Extract the [X, Y] coordinate from the center of the cell holding the provided text.  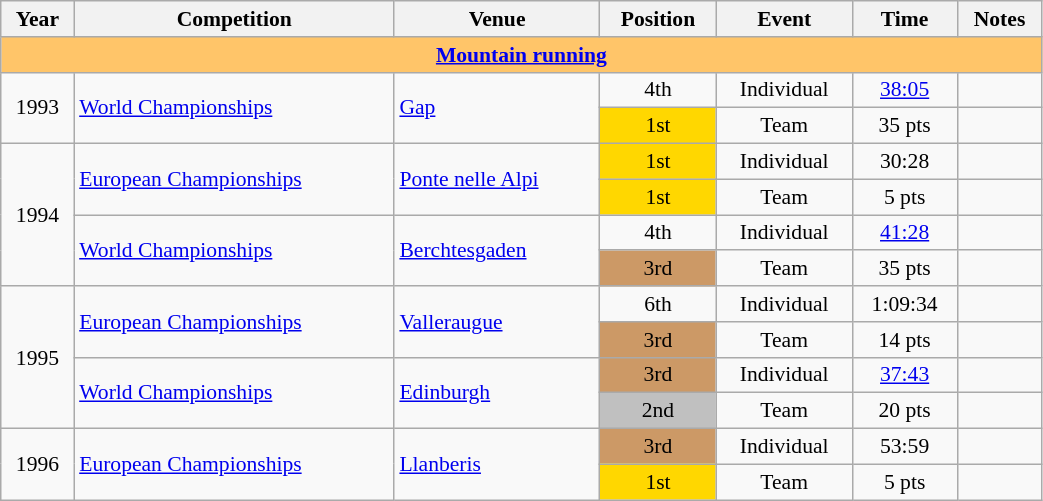
1:09:34 [904, 304]
Ponte nelle Alpi [496, 180]
Gap [496, 108]
Mountain running [522, 55]
Time [904, 19]
14 pts [904, 340]
1996 [38, 464]
1995 [38, 357]
Llanberis [496, 464]
6th [658, 304]
38:05 [904, 90]
Competition [234, 19]
Berchtesgaden [496, 250]
Notes [1000, 19]
Edinburgh [496, 392]
Venue [496, 19]
2nd [658, 411]
20 pts [904, 411]
Year [38, 19]
Valleraugue [496, 322]
41:28 [904, 233]
Position [658, 19]
30:28 [904, 162]
37:43 [904, 375]
1994 [38, 215]
1993 [38, 108]
Event [784, 19]
53:59 [904, 447]
